Search for the cell housing the specified text and yield its [x, y] center coordinate. 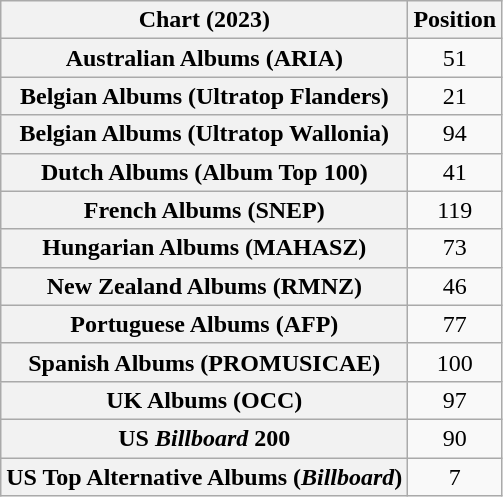
Spanish Albums (PROMUSICAE) [204, 362]
119 [455, 210]
7 [455, 477]
US Billboard 200 [204, 438]
100 [455, 362]
Chart (2023) [204, 20]
Position [455, 20]
Belgian Albums (Ultratop Wallonia) [204, 134]
Dutch Albums (Album Top 100) [204, 172]
New Zealand Albums (RMNZ) [204, 286]
90 [455, 438]
US Top Alternative Albums (Billboard) [204, 477]
Portuguese Albums (AFP) [204, 324]
41 [455, 172]
21 [455, 96]
UK Albums (OCC) [204, 400]
French Albums (SNEP) [204, 210]
Belgian Albums (Ultratop Flanders) [204, 96]
77 [455, 324]
Australian Albums (ARIA) [204, 58]
51 [455, 58]
Hungarian Albums (MAHASZ) [204, 248]
46 [455, 286]
94 [455, 134]
97 [455, 400]
73 [455, 248]
